From the cell containing the given text, extract its center point as (x, y) coordinate. 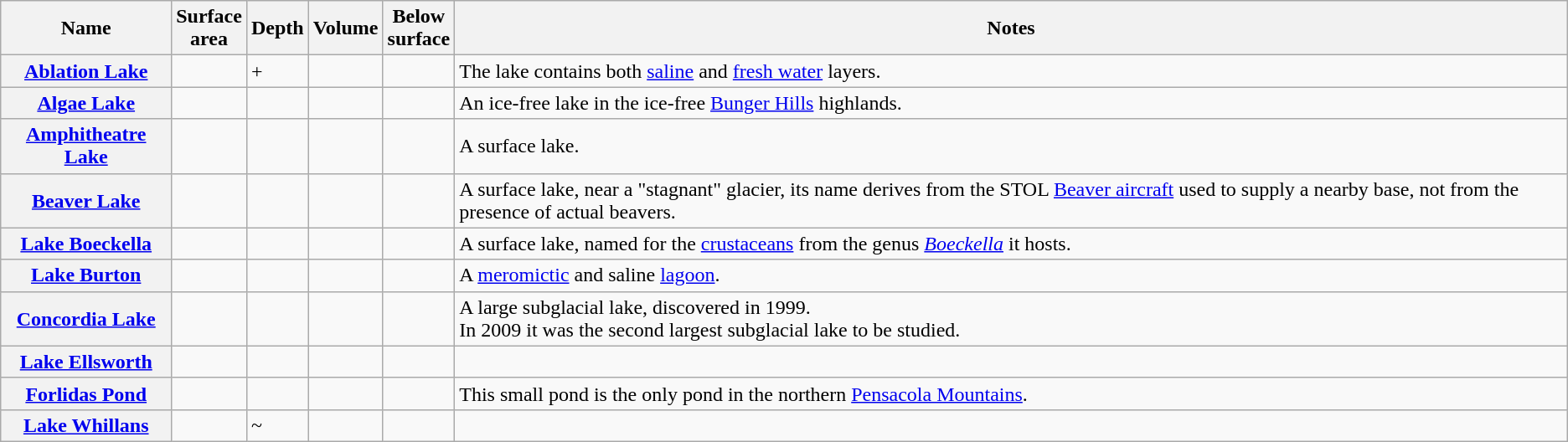
Algae Lake (86, 103)
An ice-free lake in the ice-free Bunger Hills highlands. (1012, 103)
A meromictic and saline lagoon. (1012, 275)
Depth (277, 28)
Belowsurface (419, 28)
Lake Boeckella (86, 244)
+ (277, 71)
~ (277, 425)
Name (86, 28)
Lake Whillans (86, 425)
Ablation Lake (86, 71)
Volume (345, 28)
A surface lake. (1012, 146)
Forlidas Pond (86, 393)
Amphitheatre Lake (86, 146)
Lake Burton (86, 275)
Concordia Lake (86, 318)
A large subglacial lake, discovered in 1999.In 2009 it was the second largest subglacial lake to be studied. (1012, 318)
Surfacearea (209, 28)
This small pond is the only pond in the northern Pensacola Mountains. (1012, 393)
Lake Ellsworth (86, 362)
A surface lake, named for the crustaceans from the genus Boeckella it hosts. (1012, 244)
Beaver Lake (86, 201)
The lake contains both saline and fresh water layers. (1012, 71)
Notes (1012, 28)
